Determine the (X, Y) coordinate at the center of the cell enclosing the given text.  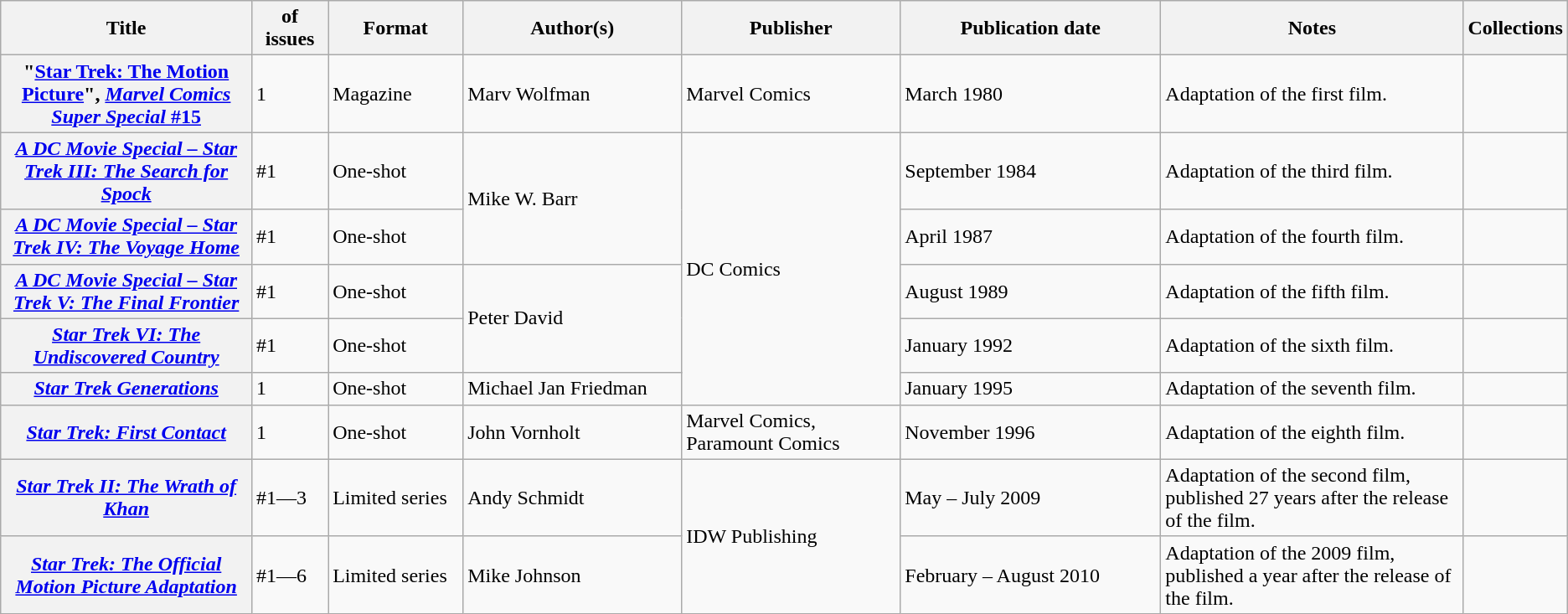
January 1992 (1030, 345)
January 1995 (1030, 389)
May – July 2009 (1030, 498)
Publication date (1030, 28)
November 1996 (1030, 432)
Star Trek Generations (126, 389)
Adaptation of the third film. (1312, 171)
"Star Trek: The Motion Picture", Marvel Comics Super Special #15 (126, 94)
Star Trek VI: The Undiscovered Country (126, 345)
A DC Movie Special – Star Trek III: The Search for Spock (126, 171)
Adaptation of the fourth film. (1312, 236)
Mike Johnson (573, 575)
Magazine (395, 94)
A DC Movie Special – Star Trek V: The Final Frontier (126, 292)
Marvel Comics (791, 94)
Marv Wolfman (573, 94)
Michael Jan Friedman (573, 389)
August 1989 (1030, 292)
September 1984 (1030, 171)
Peter David (573, 318)
Star Trek: First Contact (126, 432)
DC Comics (791, 268)
Collections (1515, 28)
Star Trek II: The Wrath of Khan (126, 498)
Star Trek: The Official Motion Picture Adaptation (126, 575)
Adaptation of the eighth film. (1312, 432)
Format (395, 28)
Adaptation of the 2009 film, published a year after the release of the film. (1312, 575)
John Vornholt (573, 432)
March 1980 (1030, 94)
of issues (290, 28)
Marvel Comics, Paramount Comics (791, 432)
Adaptation of the seventh film. (1312, 389)
Author(s) (573, 28)
Adaptation of the first film. (1312, 94)
Andy Schmidt (573, 498)
April 1987 (1030, 236)
A DC Movie Special – Star Trek IV: The Voyage Home (126, 236)
Mike W. Barr (573, 198)
Publisher (791, 28)
#1—3 (290, 498)
Notes (1312, 28)
Title (126, 28)
Adaptation of the second film, published 27 years after the release of the film. (1312, 498)
February – August 2010 (1030, 575)
Adaptation of the fifth film. (1312, 292)
Adaptation of the sixth film. (1312, 345)
IDW Publishing (791, 536)
#1—6 (290, 575)
